Pinpoint the cell where the given text exists, returning its (x, y) midpoint coordinate. 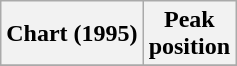
Chart (1995) (72, 34)
Peak position (189, 34)
